Provide the [X, Y] coordinate of the cell's center where the given text is located.  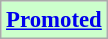
Promoted [54, 20]
